Return [x, y] of the center of cell containing provided text 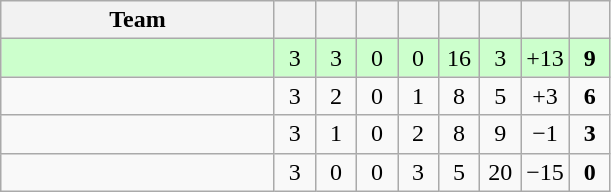
Team [138, 20]
+3 [546, 96]
+13 [546, 58]
−15 [546, 172]
20 [500, 172]
16 [460, 58]
6 [590, 96]
−1 [546, 134]
